Find where the given text appears and provide that cell's center as [X, Y] coordinate. 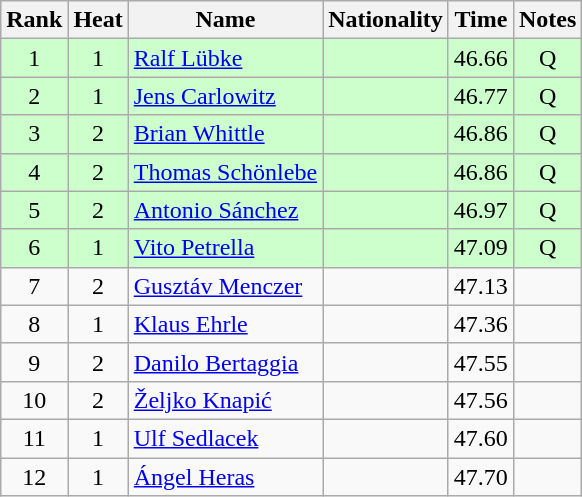
47.36 [480, 324]
11 [34, 438]
47.70 [480, 477]
Ralf Lübke [225, 58]
47.60 [480, 438]
8 [34, 324]
Vito Petrella [225, 248]
47.09 [480, 248]
7 [34, 286]
Klaus Ehrle [225, 324]
5 [34, 210]
Rank [34, 20]
46.66 [480, 58]
47.56 [480, 400]
Time [480, 20]
Ulf Sedlacek [225, 438]
Brian Whittle [225, 134]
Gusztáv Menczer [225, 286]
Nationality [386, 20]
10 [34, 400]
Jens Carlowitz [225, 96]
Željko Knapić [225, 400]
Antonio Sánchez [225, 210]
Danilo Bertaggia [225, 362]
47.13 [480, 286]
12 [34, 477]
Heat [98, 20]
4 [34, 172]
Notes [547, 20]
47.55 [480, 362]
3 [34, 134]
46.77 [480, 96]
Name [225, 20]
46.97 [480, 210]
Ángel Heras [225, 477]
6 [34, 248]
Thomas Schönlebe [225, 172]
9 [34, 362]
